Return the (x, y) coordinate for the center point of the cell that contains the specified text.  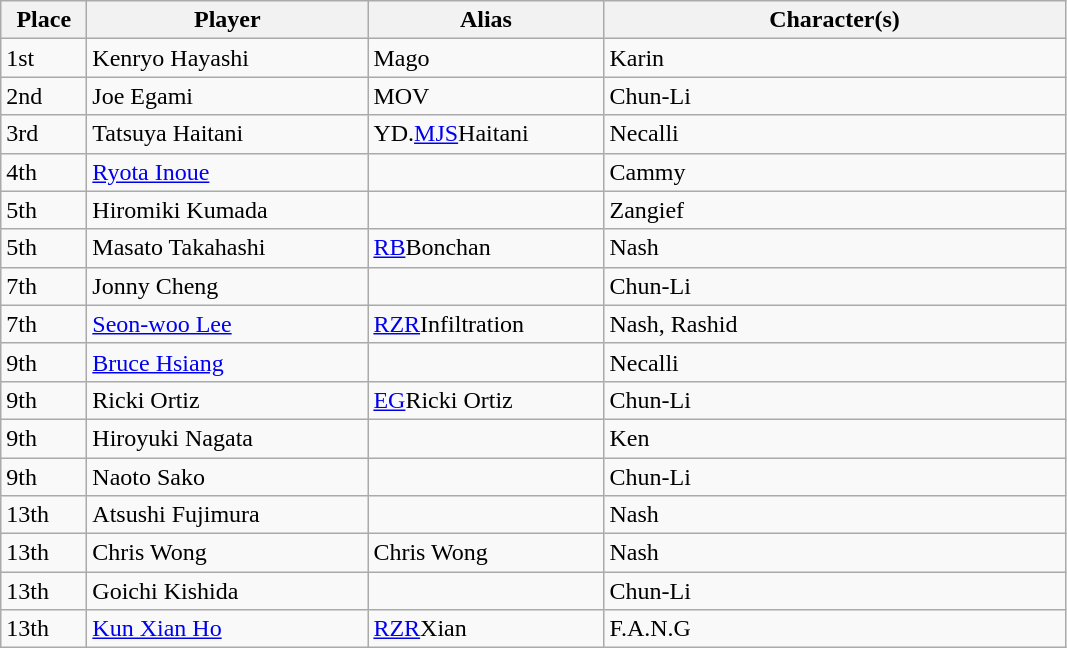
Ken (834, 438)
1st (44, 58)
RZRInfiltration (486, 324)
Ricki Ortiz (228, 400)
Naoto Sako (228, 477)
Masato Takahashi (228, 248)
Goichi Kishida (228, 591)
Hiroyuki Nagata (228, 438)
F.A.N.G (834, 629)
Tatsuya Haitani (228, 134)
Alias (486, 20)
Zangief (834, 210)
RBBonchan (486, 248)
EGRicki Ortiz (486, 400)
Nash, Rashid (834, 324)
Bruce Hsiang (228, 362)
Kenryo Hayashi (228, 58)
RZRXian (486, 629)
Mago (486, 58)
Ryota Inoue (228, 172)
3rd (44, 134)
Jonny Cheng (228, 286)
2nd (44, 96)
YD.MJSHaitani (486, 134)
Hiromiki Kumada (228, 210)
Seon-woo Lee (228, 324)
Atsushi Fujimura (228, 515)
Player (228, 20)
4th (44, 172)
MOV (486, 96)
Cammy (834, 172)
Joe Egami (228, 96)
Place (44, 20)
Kun Xian Ho (228, 629)
Character(s) (834, 20)
Karin (834, 58)
